Detect which cell encompasses the target text, then output its [x, y] center coordinate. 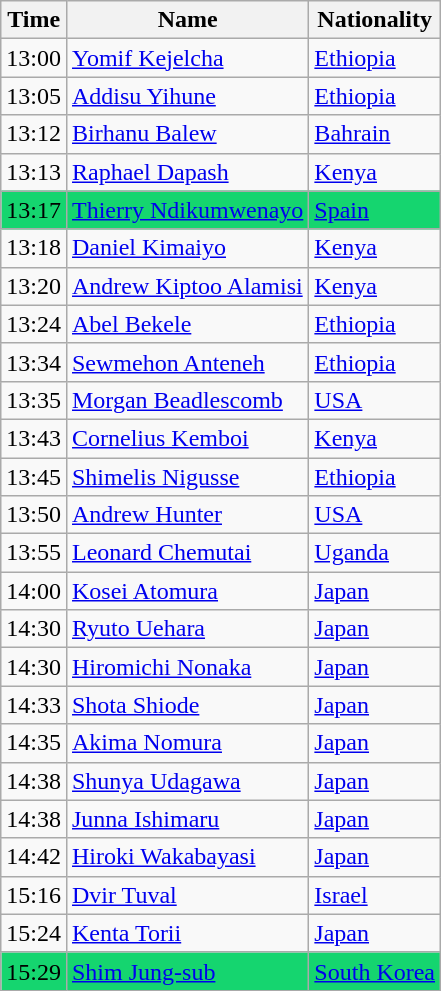
13:35 [34, 400]
Andrew Kiptoo Alamisi [187, 286]
13:05 [34, 96]
15:24 [34, 933]
Shimelis Nigusse [187, 477]
Kenta Torii [187, 933]
Sewmehon Anteneh [187, 362]
South Korea [375, 971]
Uganda [375, 553]
Leonard Chemutai [187, 553]
14:33 [34, 705]
15:16 [34, 895]
Nationality [375, 20]
Thierry Ndikumwenayo [187, 210]
Addisu Yihune [187, 96]
Raphael Dapash [187, 172]
13:20 [34, 286]
13:18 [34, 248]
Kosei Atomura [187, 591]
Name [187, 20]
Andrew Hunter [187, 515]
Ryuto Uehara [187, 629]
Hiromichi Nonaka [187, 667]
13:00 [34, 58]
13:17 [34, 210]
15:29 [34, 971]
Shota Shiode [187, 705]
13:24 [34, 324]
Morgan Beadlescomb [187, 400]
Israel [375, 895]
Yomif Kejelcha [187, 58]
Birhanu Balew [187, 134]
Dvir Tuval [187, 895]
13:34 [34, 362]
13:55 [34, 553]
Abel Bekele [187, 324]
13:12 [34, 134]
Time [34, 20]
Cornelius Kemboi [187, 438]
14:00 [34, 591]
Bahrain [375, 134]
Shim Jung-sub [187, 971]
Spain [375, 210]
Junna Ishimaru [187, 819]
13:45 [34, 477]
13:50 [34, 515]
13:13 [34, 172]
14:42 [34, 857]
Hiroki Wakabayasi [187, 857]
Shunya Udagawa [187, 781]
Daniel Kimaiyo [187, 248]
Akima Nomura [187, 743]
14:35 [34, 743]
13:43 [34, 438]
